Provide the [X, Y] coordinate of the cell's center where the given text is located.  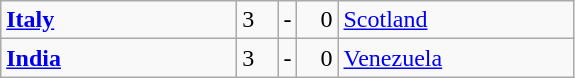
Venezuela [456, 58]
Italy [119, 20]
Scotland [456, 20]
India [119, 58]
